Locate the cell with the specified text and output its [x, y] center coordinate. 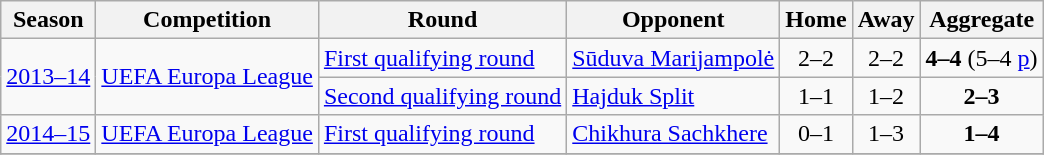
2013–14 [48, 77]
Chikhura Sachkhere [674, 134]
Second qualifying round [442, 96]
Aggregate [982, 20]
Season [48, 20]
Home [816, 20]
1–3 [886, 134]
1–4 [982, 134]
Round [442, 20]
1–1 [816, 96]
Hajduk Split [674, 96]
Opponent [674, 20]
Sūduva Marijampolė [674, 58]
Competition [208, 20]
0–1 [816, 134]
Away [886, 20]
2–3 [982, 96]
4–4 (5–4 p) [982, 58]
2014–15 [48, 134]
1–2 [886, 96]
